Scan for the cell matching the given text and deliver its [x, y] coordinate at center. 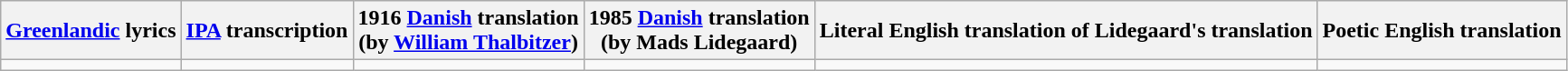
IPA transcription [267, 31]
Literal English translation of Lidegaard's translation [1066, 31]
Poetic English translation [1442, 31]
1985 Danish translation(by Mads Lidegaard) [698, 31]
1916 Danish translation(by William Thalbitzer) [469, 31]
Greenlandic lyrics [90, 31]
